For the text-containing cell, return its midpoint in [X, Y] coordinate format. 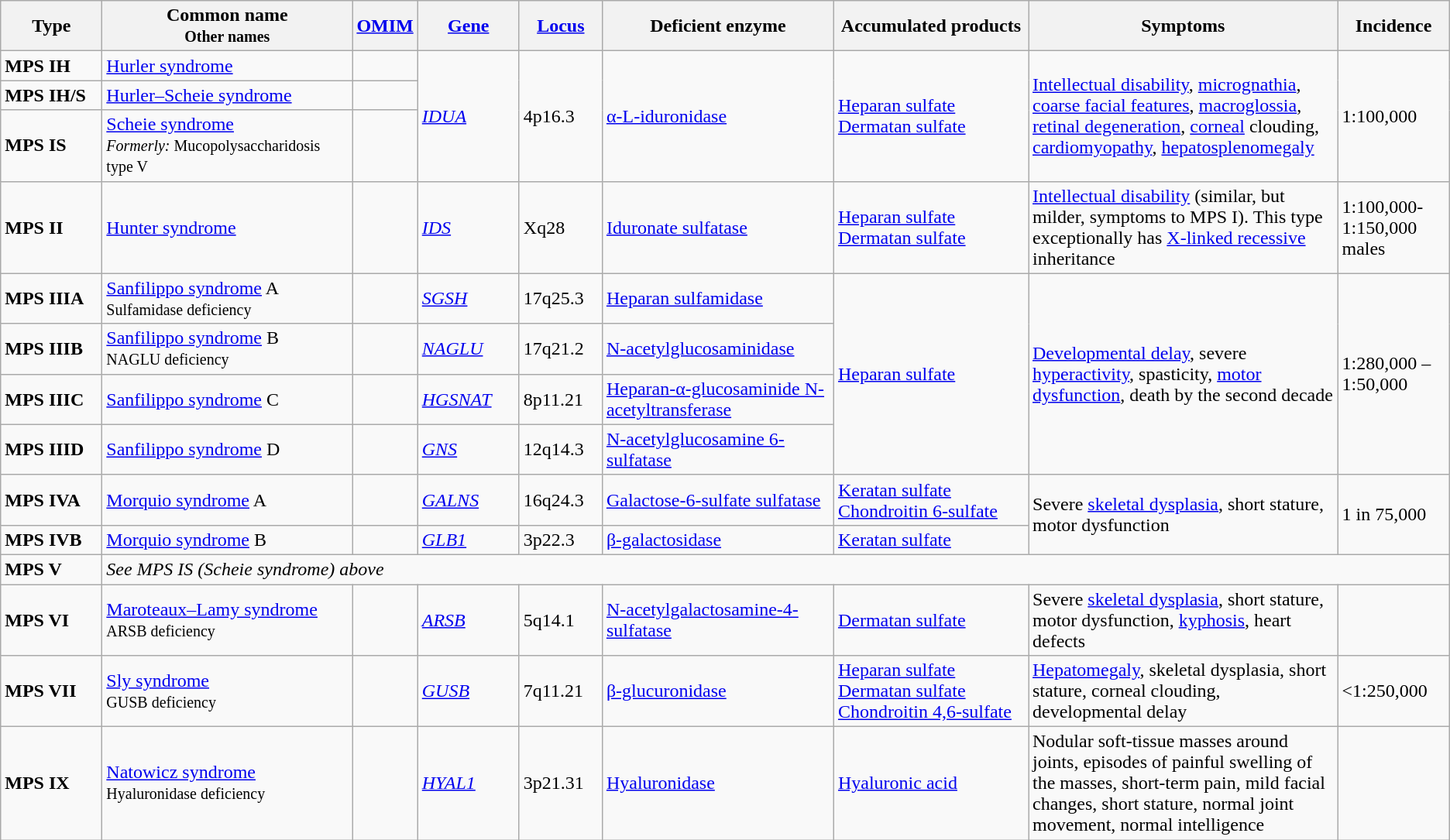
17q21.2 [561, 348]
1:280,000 – 1:50,000 [1393, 374]
GALNS [468, 500]
MPS IIIB [51, 348]
Sanfilippo syndrome C [228, 399]
Keratan sulfate [931, 540]
<1:250,000 [1393, 691]
Keratan sulfateChondroitin 6-sulfate [931, 500]
MPS VI [51, 619]
MPS IX [51, 783]
17q25.3 [561, 299]
Hurler syndrome [228, 66]
Type [51, 26]
Natowicz syndromeHyaluronidase deficiency [228, 783]
Gene [468, 26]
Heparan sulfate [931, 374]
IDS [468, 228]
3p21.31 [561, 783]
OMIM [385, 26]
N-acetylglucosamine 6-sulfatase [717, 449]
Common nameOther names [228, 26]
IDUA [468, 116]
MPS II [51, 228]
16q24.3 [561, 500]
MPS IVA [51, 500]
β-galactosidase [717, 540]
SGSH [468, 299]
Incidence [1393, 26]
MPS IH [51, 66]
MPS IVB [51, 540]
Dermatan sulfate [931, 619]
MPS VII [51, 691]
NAGLU [468, 348]
Scheie syndromeFormerly: Mucopolysaccharidosis type V [228, 146]
3p22.3 [561, 540]
MPS IS [51, 146]
Galactose-6-sulfate sulfatase [717, 500]
Hurler–Scheie syndrome [228, 95]
Symptoms [1184, 26]
α-L-iduronidase [717, 116]
Sanfilippo syndrome D [228, 449]
5q14.1 [561, 619]
MPS IIID [51, 449]
Sanfilippo syndrome ASulfamidase deficiency [228, 299]
GUSB [468, 691]
Sanfilippo syndrome BNAGLU deficiency [228, 348]
HYAL1 [468, 783]
See MPS IS (Scheie syndrome) above [776, 569]
Heparan-α-glucosaminide N-acetyltransferase [717, 399]
Sly syndromeGUSB deficiency [228, 691]
7q11.21 [561, 691]
Hunter syndrome [228, 228]
8p11.21 [561, 399]
1:100,000-1:150,000 males [1393, 228]
1:100,000 [1393, 116]
Xq28 [561, 228]
GLB1 [468, 540]
12q14.3 [561, 449]
Deficient enzyme [717, 26]
Morquio syndrome A [228, 500]
MPS IH/S [51, 95]
N-acetylglucosaminidase [717, 348]
Hyaluronidase [717, 783]
HGSNAT [468, 399]
Intellectual disability (similar, but milder, symptoms to MPS I). This type exceptionally has X-linked recessive inheritance [1184, 228]
N-acetylgalactosamine-4-sulfatase [717, 619]
Severe skeletal dysplasia, short stature, motor dysfunction [1184, 514]
Maroteaux–Lamy syndromeARSB deficiency [228, 619]
ARSB [468, 619]
Heparan sulfateDermatan sulfateChondroitin 4,6-sulfate [931, 691]
Heparan sulfamidase [717, 299]
β-glucuronidase [717, 691]
Morquio syndrome B [228, 540]
MPS IIIC [51, 399]
Developmental delay, severe hyperactivity, spasticity, motor dysfunction, death by the second decade [1184, 374]
Locus [561, 26]
MPS IIIA [51, 299]
GNS [468, 449]
4p16.3 [561, 116]
MPS V [51, 569]
Hyaluronic acid [931, 783]
1 in 75,000 [1393, 514]
Accumulated products [931, 26]
Iduronate sulfatase [717, 228]
Severe skeletal dysplasia, short stature, motor dysfunction, kyphosis, heart defects [1184, 619]
Hepatomegaly, skeletal dysplasia, short stature, corneal clouding, developmental delay [1184, 691]
